Provide the [X, Y] coordinate of the cell's center where the given text is located.  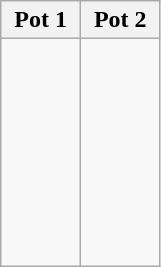
Pot 1 [41, 20]
Pot 2 [120, 20]
